Locate the cell with the specified text and output its (X, Y) center coordinate. 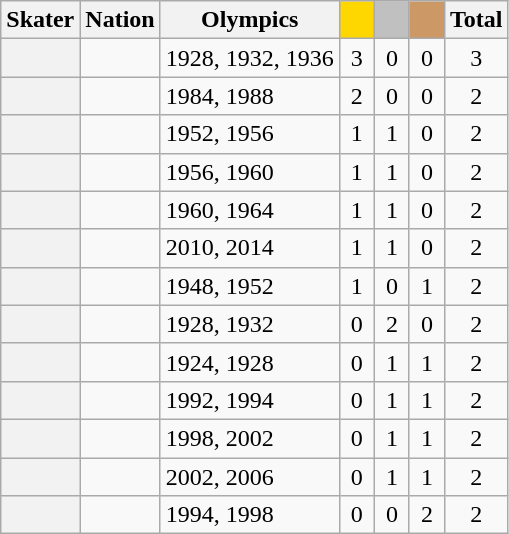
Nation (120, 20)
Skater (40, 20)
1984, 1988 (250, 96)
1994, 1998 (250, 515)
1952, 1956 (250, 134)
Total (476, 20)
1924, 1928 (250, 362)
1928, 1932 (250, 324)
1960, 1964 (250, 210)
2002, 2006 (250, 477)
2010, 2014 (250, 248)
1992, 1994 (250, 400)
1948, 1952 (250, 286)
1928, 1932, 1936 (250, 58)
Olympics (250, 20)
1998, 2002 (250, 438)
1956, 1960 (250, 172)
